From the cell containing the given text, extract its center point as (X, Y) coordinate. 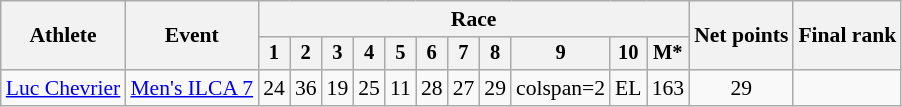
M* (668, 54)
3 (338, 54)
4 (369, 54)
Event (192, 36)
6 (432, 54)
EL (628, 88)
27 (464, 88)
8 (495, 54)
Luc Chevrier (64, 88)
7 (464, 54)
163 (668, 88)
Athlete (64, 36)
Net points (741, 36)
10 (628, 54)
28 (432, 88)
25 (369, 88)
9 (560, 54)
2 (306, 54)
Men's ILCA 7 (192, 88)
colspan=2 (560, 88)
Race (474, 19)
36 (306, 88)
11 (400, 88)
1 (274, 54)
Final rank (847, 36)
5 (400, 54)
19 (338, 88)
24 (274, 88)
